Return the (x, y) coordinate for the center point of the cell that contains the specified text.  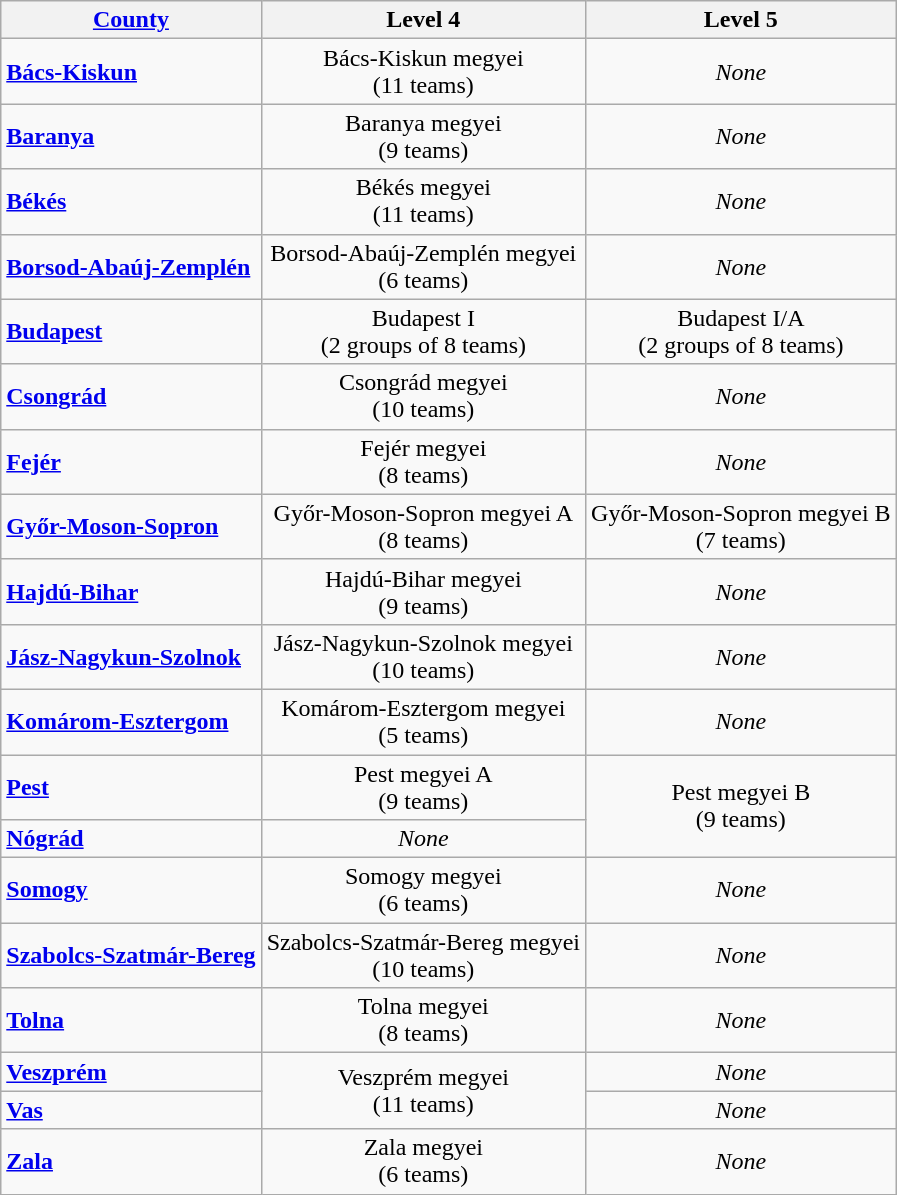
Pest (131, 786)
Budapest (131, 332)
Baranya megyei(9 teams) (423, 136)
Békés (131, 202)
Jász-Nagykun-Szolnok megyei(10 teams) (423, 656)
Tolna megyei(8 teams) (423, 1020)
Level 5 (742, 20)
Győr-Moson-Sopron (131, 526)
Nógrád (131, 839)
Vas (131, 1110)
Bács-Kiskun megyei(11 teams) (423, 72)
Csongrád megyei(10 teams) (423, 396)
Borsod-Abaúj-Zemplén (131, 266)
Győr-Moson-Sopron megyei A(8 teams) (423, 526)
Jász-Nagykun-Szolnok (131, 656)
Veszprém (131, 1072)
Fejér megyei(8 teams) (423, 462)
Hajdú-Bihar (131, 592)
Tolna (131, 1020)
Level 4 (423, 20)
County (131, 20)
Fejér (131, 462)
Pest megyei A(9 teams) (423, 786)
Csongrád (131, 396)
Szabolcs-Szatmár-Bereg (131, 956)
Zala (131, 1162)
Győr-Moson-Sopron megyei B(7 teams) (742, 526)
Budapest I(2 groups of 8 teams) (423, 332)
Veszprém megyei(11 teams) (423, 1091)
Komárom-Esztergom (131, 722)
Bács-Kiskun (131, 72)
Baranya (131, 136)
Somogy megyei(6 teams) (423, 890)
Zala megyei(6 teams) (423, 1162)
Borsod-Abaúj-Zemplén megyei(6 teams) (423, 266)
Hajdú-Bihar megyei(9 teams) (423, 592)
Budapest I/A(2 groups of 8 teams) (742, 332)
Pest megyei B(9 teams) (742, 806)
Békés megyei(11 teams) (423, 202)
Somogy (131, 890)
Komárom-Esztergom megyei(5 teams) (423, 722)
Szabolcs-Szatmár-Bereg megyei(10 teams) (423, 956)
